Scan for the cell matching the given text and deliver its (x, y) coordinate at center. 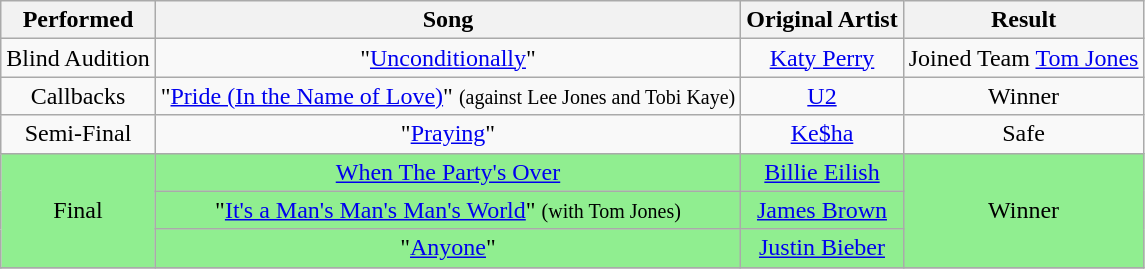
Blind Audition (78, 58)
Original Artist (822, 20)
"Praying" (448, 134)
Callbacks (78, 96)
Performed (78, 20)
Billie Eilish (822, 172)
U2 (822, 96)
Justin Bieber (822, 248)
"It's a Man's Man's Man's World" (with Tom Jones) (448, 210)
"Unconditionally" (448, 58)
Semi-Final (78, 134)
Katy Perry (822, 58)
When The Party's Over (448, 172)
James Brown (822, 210)
Result (1024, 20)
Joined Team Tom Jones (1024, 58)
Final (78, 210)
Ke$ha (822, 134)
"Pride (In the Name of Love)" (against Lee Jones and Tobi Kaye) (448, 96)
Song (448, 20)
"Anyone" (448, 248)
Safe (1024, 134)
